Detect which cell encompasses the target text, then output its (X, Y) center coordinate. 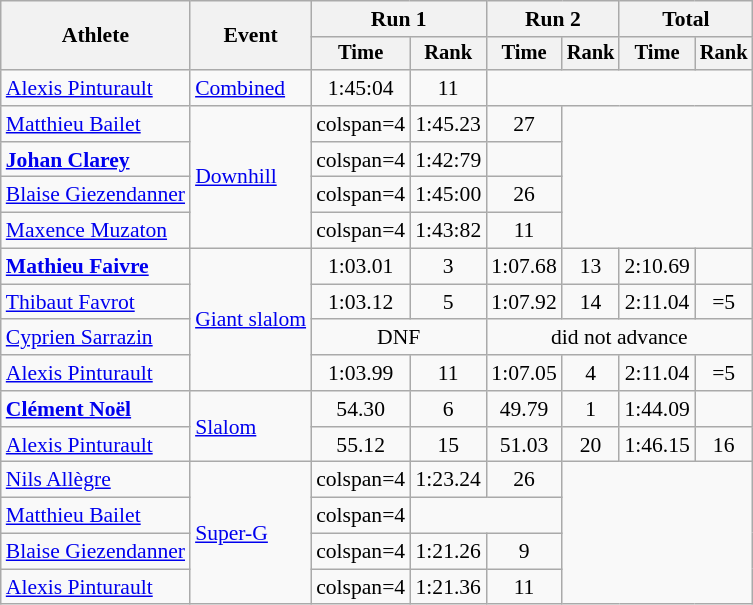
1:46.15 (656, 445)
Run 1 (398, 19)
1 (591, 409)
1:21.36 (448, 587)
6 (448, 409)
1:21.26 (448, 552)
5 (448, 302)
1:03.12 (360, 302)
49.79 (524, 409)
Run 2 (552, 19)
14 (591, 302)
1:45:04 (360, 88)
did not advance (619, 338)
4 (591, 373)
1:07.68 (524, 267)
Total (686, 19)
1:42:79 (448, 160)
Mathieu Faivre (96, 267)
3 (448, 267)
Athlete (96, 36)
20 (591, 445)
9 (524, 552)
1:03.01 (360, 267)
Downhill (250, 177)
1:07.92 (524, 302)
1:43:82 (448, 231)
16 (724, 445)
Maxence Muzaton (96, 231)
Combined (250, 88)
1:03.99 (360, 373)
1:44.09 (656, 409)
Clément Noël (96, 409)
DNF (398, 338)
Super-G (250, 533)
Thibaut Favrot (96, 302)
Event (250, 36)
Cyprien Sarrazin (96, 338)
27 (524, 124)
2:10.69 (656, 267)
Giant slalom (250, 320)
15 (448, 445)
Johan Clarey (96, 160)
55.12 (360, 445)
54.30 (360, 409)
51.03 (524, 445)
Nils Allègre (96, 480)
1:45.23 (448, 124)
13 (591, 267)
Slalom (250, 426)
1:07.05 (524, 373)
1:45:00 (448, 195)
1:23.24 (448, 480)
